Capture the cell that displays the provided text and extract its (X, Y) central coordinate. 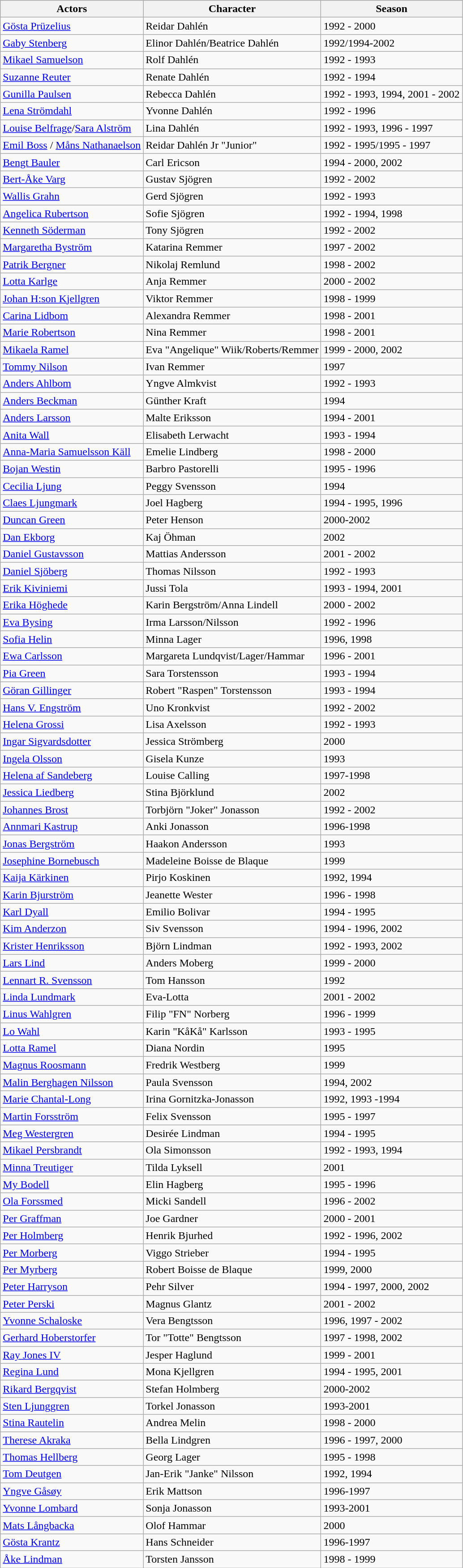
Robert Boisse de Blaque (232, 1269)
Kaj Öhman (232, 537)
Kaija Kärkinen (72, 878)
Felix Svensson (232, 1116)
Karin Bjurström (72, 895)
Kim Anderzon (72, 929)
Gerhard Hoberstorfer (72, 1338)
Stefan Holmberg (232, 1389)
Tommy Nilson (72, 367)
Anders Moberg (232, 963)
Mikael Persbrandt (72, 1150)
1996, 1997 - 2002 (391, 1321)
Irma Larsson/Nilsson (232, 622)
Henrik Bjurhed (232, 1235)
1992 (391, 980)
Torkel Jonasson (232, 1406)
Gisela Kunze (232, 759)
Mikaela Ramel (72, 350)
Diana Nordin (232, 1048)
Rebecca Dahlén (232, 94)
Elinor Dahlén/Beatrice Dahlén (232, 43)
1992, 1993 -1994 (391, 1099)
Thomas Hellberg (72, 1457)
Yngve Gåsøy (72, 1491)
Mattias Andersson (232, 554)
Linda Lundmark (72, 997)
Louise Calling (232, 776)
Peter Perski (72, 1304)
Anki Jonasson (232, 827)
Björn Lindman (232, 946)
Uno Kronkvist (232, 707)
1999 - 2001 (391, 1355)
Karin "KåKå" Karlsson (232, 1031)
1992/1994-2002 (391, 43)
Josephine Bornebusch (72, 861)
Filip "FN" Norberg (232, 1014)
Gunilla Paulsen (72, 94)
1995 - 1997 (391, 1116)
Anna-Maria Samuelsson Käll (72, 452)
Hans Schneider (232, 1542)
Erik Kiviniemi (72, 588)
Viktor Remmer (232, 299)
Günther Kraft (232, 401)
Ewa Carlsson (72, 656)
Marie Chantal-Long (72, 1099)
Eva Bysing (72, 622)
Jesper Haglund (232, 1355)
1992 - 1995/1995 - 1997 (391, 145)
Karin Bergström/Anna Lindell (232, 605)
Sofia Helin (72, 639)
Lars Lind (72, 963)
Per Graffman (72, 1218)
Jonas Bergström (72, 844)
Marie Robertson (72, 333)
1992 - 1993, 2002 (391, 946)
Wallis Grahn (72, 196)
Patrik Bergner (72, 265)
Bert-Åke Varg (72, 179)
Lotta Ramel (72, 1048)
1996 - 1998 (391, 895)
Stina Rautelin (72, 1423)
Regina Lund (72, 1372)
Anders Ahlbom (72, 384)
Emilio Bolivar (232, 912)
Lena Strömdahl (72, 111)
1996 - 2001 (391, 656)
Lina Dahlén (232, 128)
Lisa Axelsson (232, 724)
Sara Torstensson (232, 673)
Ola Simonsson (232, 1150)
Margareta Lundqvist/Lager/Hammar (232, 656)
Mats Långbacka (72, 1525)
Vera Bengtsson (232, 1321)
1992 - 1994, 1998 (391, 214)
1993 - 1994, 2001 (391, 588)
1994 - 1995, 1996 (391, 503)
Magnus Roosmann (72, 1065)
Anja Remmer (232, 282)
Linus Wahlgren (72, 1014)
Angelica Rubertson (72, 214)
Robert "Raspen" Torstensson (232, 690)
My Bodell (72, 1184)
Irina Gornitzka-Jonasson (232, 1099)
Tom Deutgen (72, 1474)
Yngve Almkvist (232, 384)
1999 - 2000 (391, 963)
Claes Ljungmark (72, 503)
Bojan Westin (72, 469)
Lennart R. Svensson (72, 980)
Ola Forssmed (72, 1201)
Reidar Dahlén (232, 26)
1997-1998 (391, 776)
Ingar Sigvardsdotter (72, 741)
1994 - 1996, 2002 (391, 929)
Helena Grossi (72, 724)
1994, 2002 (391, 1082)
Anders Larsson (72, 418)
Erik Mattson (232, 1491)
Åke Lindman (72, 1559)
Rikard Bergqvist (72, 1389)
Cecilia Ljung (72, 486)
1996, 1998 (391, 639)
Minna Lager (232, 639)
Yvonne Dahlén (232, 111)
1999 - 2000, 2002 (391, 350)
Anders Beckman (72, 401)
Emil Boss / Måns Nathanaelson (72, 145)
Jussi Tola (232, 588)
Duncan Green (72, 520)
Annmari Kastrup (72, 827)
Karl Dyall (72, 912)
Yvonne Schaloske (72, 1321)
Daniel Gustavsson (72, 554)
Johannes Brost (72, 810)
Joe Gardner (232, 1218)
Gustav Sjögren (232, 179)
1992 - 1996, 2002 (391, 1235)
Tilda Lyksell (232, 1167)
Torsten Jansson (232, 1559)
Malte Eriksson (232, 418)
1992 - 1993, 1994, 2001 - 2002 (391, 94)
Character (232, 9)
Sonja Jonasson (232, 1508)
Göran Gillinger (72, 690)
Tony Sjögren (232, 231)
Mikael Samuelson (72, 60)
Bengt Bauler (72, 162)
Therese Akraka (72, 1440)
Olof Hammar (232, 1525)
Meg Westergren (72, 1133)
Pirjo Koskinen (232, 878)
Mona Kjellgren (232, 1372)
Elisabeth Lerwacht (232, 435)
Lotta Karlge (72, 282)
Andrea Melin (232, 1423)
Barbro Pastorelli (232, 469)
Jessica Strömberg (232, 741)
Peter Henson (232, 520)
Margaretha Byström (72, 248)
1996-1998 (391, 827)
Fredrik Westberg (232, 1065)
Peter Harryson (72, 1286)
1994 - 1997, 2000, 2002 (391, 1286)
1994 - 1995, 2001 (391, 1372)
Louise Belfrage/Sara Alström (72, 128)
1996 - 1999 (391, 1014)
Siv Svensson (232, 929)
Rolf Dahlén (232, 60)
Nina Remmer (232, 333)
1998 - 2002 (391, 265)
Per Holmberg (72, 1235)
1997 - 2002 (391, 248)
Suzanne Reuter (72, 77)
Martin Forsström (72, 1116)
Bella Lindgren (232, 1440)
Johan H:son Kjellgren (72, 299)
1999, 2000 (391, 1269)
1994 - 2000, 2002 (391, 162)
Eva-Lotta (232, 997)
Per Myrberg (72, 1269)
Pehr Silver (232, 1286)
Torbjörn "Joker" Jonasson (232, 810)
Krister Henriksson (72, 946)
Actors (72, 9)
1995 - 1998 (391, 1457)
Haakon Andersson (232, 844)
Minna Treutiger (72, 1167)
Ivan Remmer (232, 367)
1992 - 1993, 1994 (391, 1150)
Nikolaj Remlund (232, 265)
1993 - 1995 (391, 1031)
Malin Berghagen Nilsson (72, 1082)
Paula Svensson (232, 1082)
Jeanette Wester (232, 895)
Eva "Angelique" Wiik/Roberts/Remmer (232, 350)
Sten Ljunggren (72, 1406)
Gaby Stenberg (72, 43)
1994 - 2001 (391, 418)
1997 - 1998, 2002 (391, 1338)
Anita Wall (72, 435)
2000 - 2001 (391, 1218)
Daniel Sjöberg (72, 571)
Sofie Sjögren (232, 214)
Dan Ekborg (72, 537)
Pia Green (72, 673)
1997 (391, 367)
Georg Lager (232, 1457)
Per Morberg (72, 1252)
Carl Ericson (232, 162)
Jessica Liedberg (72, 793)
1992 - 1993, 1996 - 1997 (391, 128)
1995 (391, 1048)
1992 - 1994 (391, 77)
Alexandra Remmer (232, 316)
Peggy Svensson (232, 486)
Helena af Sandeberg (72, 776)
Ray Jones IV (72, 1355)
2001 (391, 1167)
Gerd Sjögren (232, 196)
Elin Hagberg (232, 1184)
Jan-Erik "Janke" Nilsson (232, 1474)
Yvonne Lombard (72, 1508)
Joel Hagberg (232, 503)
Desirée Lindman (232, 1133)
Micki Sandell (232, 1201)
Gösta Krantz (72, 1542)
Emelie Lindberg (232, 452)
Gösta Prüzelius (72, 26)
Tor "Totte" Bengtsson (232, 1338)
Madeleine Boisse de Blaque (232, 861)
1996 - 1997, 2000 (391, 1440)
Ingela Olsson (72, 759)
Magnus Glantz (232, 1304)
Reidar Dahlén Jr "Junior" (232, 145)
Tom Hansson (232, 980)
Lo Wahl (72, 1031)
Viggo Strieber (232, 1252)
Kenneth Söderman (72, 231)
1996 - 2002 (391, 1201)
Katarina Remmer (232, 248)
Erika Höghede (72, 605)
Thomas Nilsson (232, 571)
1992 - 2000 (391, 26)
Stina Björklund (232, 793)
Season (391, 9)
Renate Dahlén (232, 77)
Hans V. Engström (72, 707)
Carina Lidbom (72, 316)
